Determine the (X, Y) coordinate at the center of the cell enclosing the given text.  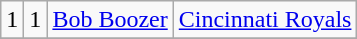
Bob Boozer (110, 20)
Cincinnati Royals (265, 20)
